Find where the given text appears and provide that cell's center as (X, Y) coordinate. 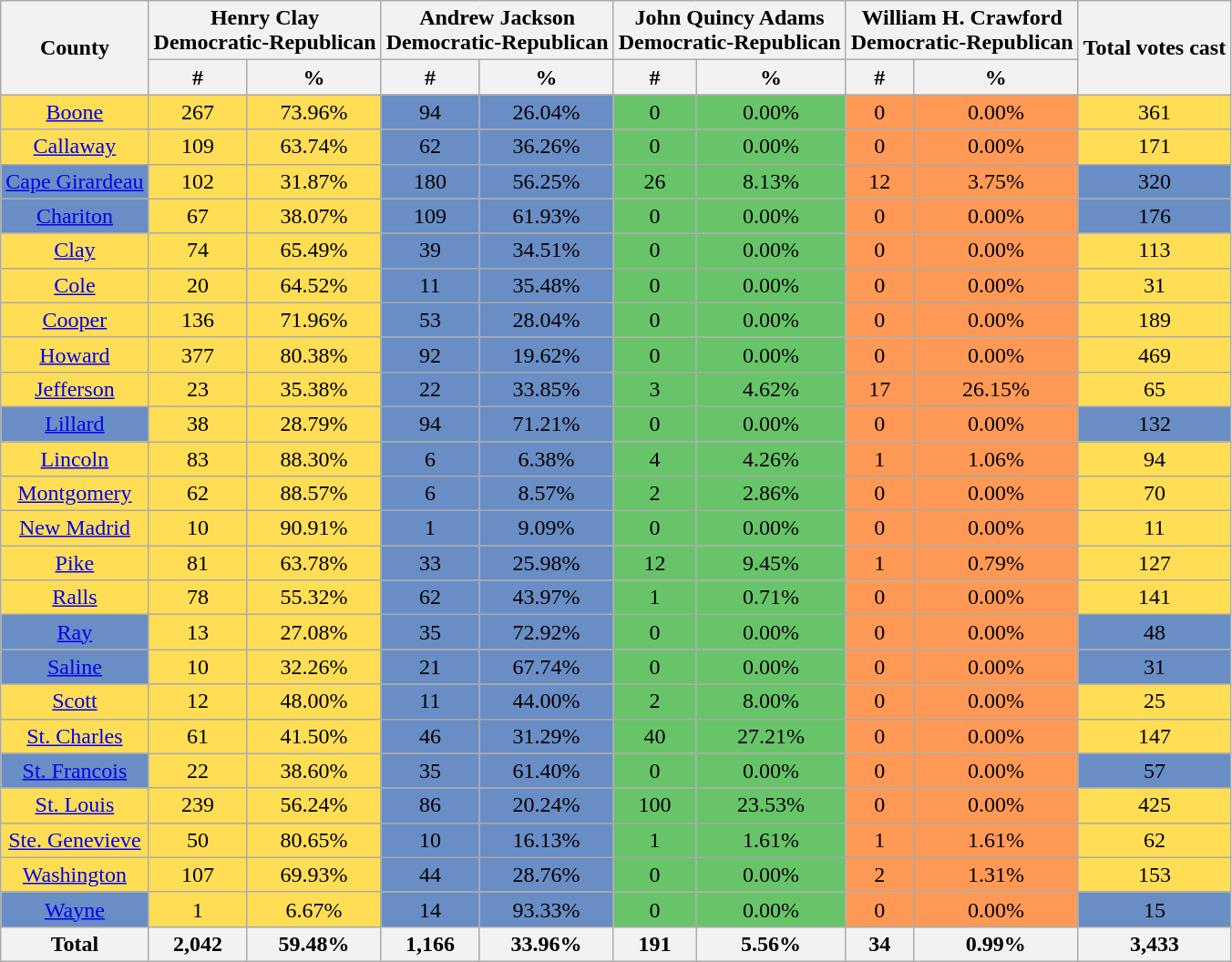
55.32% (313, 598)
41.50% (313, 736)
Pike (75, 563)
9.45% (771, 563)
6.67% (313, 909)
61.93% (547, 216)
32.26% (313, 667)
113 (1155, 251)
425 (1155, 805)
43.97% (547, 598)
35.38% (313, 389)
44.00% (547, 701)
0.99% (997, 944)
27.21% (771, 736)
171 (1155, 147)
St. Francois (75, 771)
65 (1155, 389)
Lillard (75, 424)
8.00% (771, 701)
27.08% (313, 632)
Boone (75, 112)
46 (430, 736)
36.26% (547, 147)
176 (1155, 216)
48.00% (313, 701)
Ste. Genevieve (75, 840)
0.71% (771, 598)
Lincoln (75, 458)
80.38% (313, 354)
88.57% (313, 494)
93.33% (547, 909)
Callaway (75, 147)
1,166 (430, 944)
361 (1155, 112)
33.96% (547, 944)
0.79% (997, 563)
38.07% (313, 216)
6.38% (547, 458)
Total votes cast (1155, 47)
81 (198, 563)
4.26% (771, 458)
4 (654, 458)
13 (198, 632)
8.57% (547, 494)
20 (198, 285)
9.09% (547, 528)
3 (654, 389)
88.30% (313, 458)
61 (198, 736)
469 (1155, 354)
34 (879, 944)
John Quincy AdamsDemocratic-Republican (729, 31)
Cooper (75, 320)
4.62% (771, 389)
3.75% (997, 181)
20.24% (547, 805)
New Madrid (75, 528)
1.31% (997, 875)
71.96% (313, 320)
132 (1155, 424)
67 (198, 216)
147 (1155, 736)
61.40% (547, 771)
3,433 (1155, 944)
25.98% (547, 563)
48 (1155, 632)
141 (1155, 598)
39 (430, 251)
35.48% (547, 285)
136 (198, 320)
2,042 (198, 944)
102 (198, 181)
56.24% (313, 805)
34.51% (547, 251)
65.49% (313, 251)
40 (654, 736)
25 (1155, 701)
100 (654, 805)
28.76% (547, 875)
23.53% (771, 805)
21 (430, 667)
31.29% (547, 736)
28.04% (547, 320)
23 (198, 389)
74 (198, 251)
53 (430, 320)
Cape Girardeau (75, 181)
5.56% (771, 944)
Cole (75, 285)
180 (430, 181)
57 (1155, 771)
83 (198, 458)
Henry ClayDemocratic-Republican (264, 31)
St. Louis (75, 805)
Washington (75, 875)
St. Charles (75, 736)
Montgomery (75, 494)
70 (1155, 494)
239 (198, 805)
Andrew JacksonDemocratic-Republican (498, 31)
31.87% (313, 181)
56.25% (547, 181)
127 (1155, 563)
Saline (75, 667)
Total (75, 944)
50 (198, 840)
16.13% (547, 840)
377 (198, 354)
67.74% (547, 667)
153 (1155, 875)
Scott (75, 701)
33.85% (547, 389)
72.92% (547, 632)
Howard (75, 354)
26.04% (547, 112)
64.52% (313, 285)
191 (654, 944)
2.86% (771, 494)
14 (430, 909)
1.06% (997, 458)
63.74% (313, 147)
267 (198, 112)
19.62% (547, 354)
320 (1155, 181)
90.91% (313, 528)
Jefferson (75, 389)
Clay (75, 251)
8.13% (771, 181)
26 (654, 181)
33 (430, 563)
Ray (75, 632)
17 (879, 389)
William H. CrawfordDemocratic-Republican (962, 31)
Wayne (75, 909)
59.48% (313, 944)
Ralls (75, 598)
38.60% (313, 771)
26.15% (997, 389)
Chariton (75, 216)
73.96% (313, 112)
107 (198, 875)
38 (198, 424)
28.79% (313, 424)
69.93% (313, 875)
92 (430, 354)
80.65% (313, 840)
15 (1155, 909)
44 (430, 875)
71.21% (547, 424)
78 (198, 598)
63.78% (313, 563)
86 (430, 805)
County (75, 47)
189 (1155, 320)
